From the cell containing the given text, extract its center point as (x, y) coordinate. 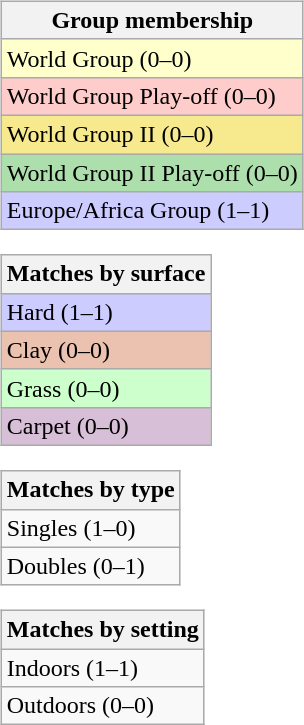
Grass (0–0) (106, 388)
Singles (1–0) (90, 528)
Doubles (0–1) (90, 566)
Hard (1–1) (106, 312)
World Group Play-off (0–0) (152, 96)
Outdoors (0–0) (102, 706)
World Group (0–0) (152, 58)
Group membership (152, 20)
Matches by setting (102, 630)
Matches by type (90, 490)
Matches by surface (106, 274)
Europe/Africa Group (1–1) (152, 211)
Carpet (0–0) (106, 426)
Clay (0–0) (106, 350)
Indoors (1–1) (102, 668)
World Group II (0–0) (152, 134)
World Group II Play-off (0–0) (152, 173)
